Return the (X, Y) coordinate for the center point of the cell that contains the specified text.  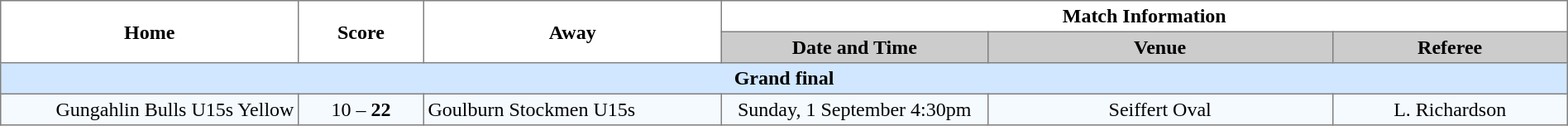
L. Richardson (1450, 109)
Seiffert Oval (1159, 109)
Home (150, 31)
10 – 22 (361, 109)
Goulburn Stockmen U15s (572, 109)
Sunday, 1 September 4:30pm (854, 109)
Match Information (1145, 17)
Referee (1450, 47)
Score (361, 31)
Grand final (784, 79)
Away (572, 31)
Gungahlin Bulls U15s Yellow (150, 109)
Venue (1159, 47)
Date and Time (854, 47)
